Return [x, y] of the center of cell containing provided text 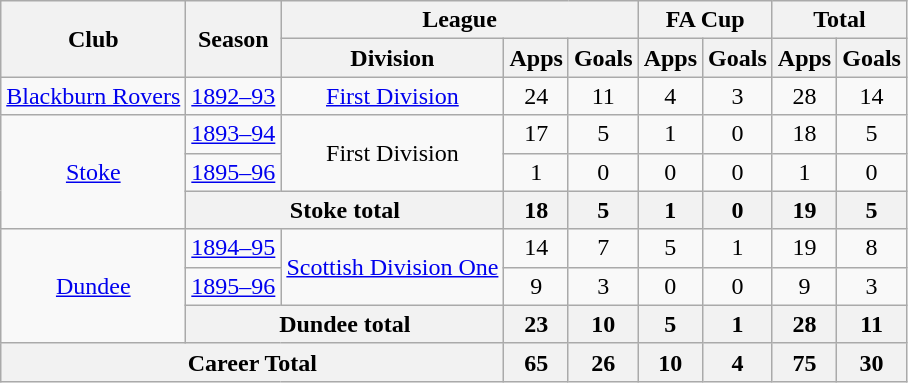
Division [392, 58]
Career Total [252, 362]
23 [536, 324]
24 [536, 96]
League [460, 20]
Club [94, 39]
7 [603, 248]
Dundee total [345, 324]
Season [234, 39]
75 [804, 362]
26 [603, 362]
FA Cup [705, 20]
Total [839, 20]
Dundee [94, 286]
1892–93 [234, 96]
30 [872, 362]
17 [536, 134]
1893–94 [234, 134]
Blackburn Rovers [94, 96]
8 [872, 248]
Stoke [94, 172]
Scottish Division One [392, 267]
1894–95 [234, 248]
65 [536, 362]
Stoke total [345, 210]
